Output the (x, y) coordinate of the center of the cell containing the given text.  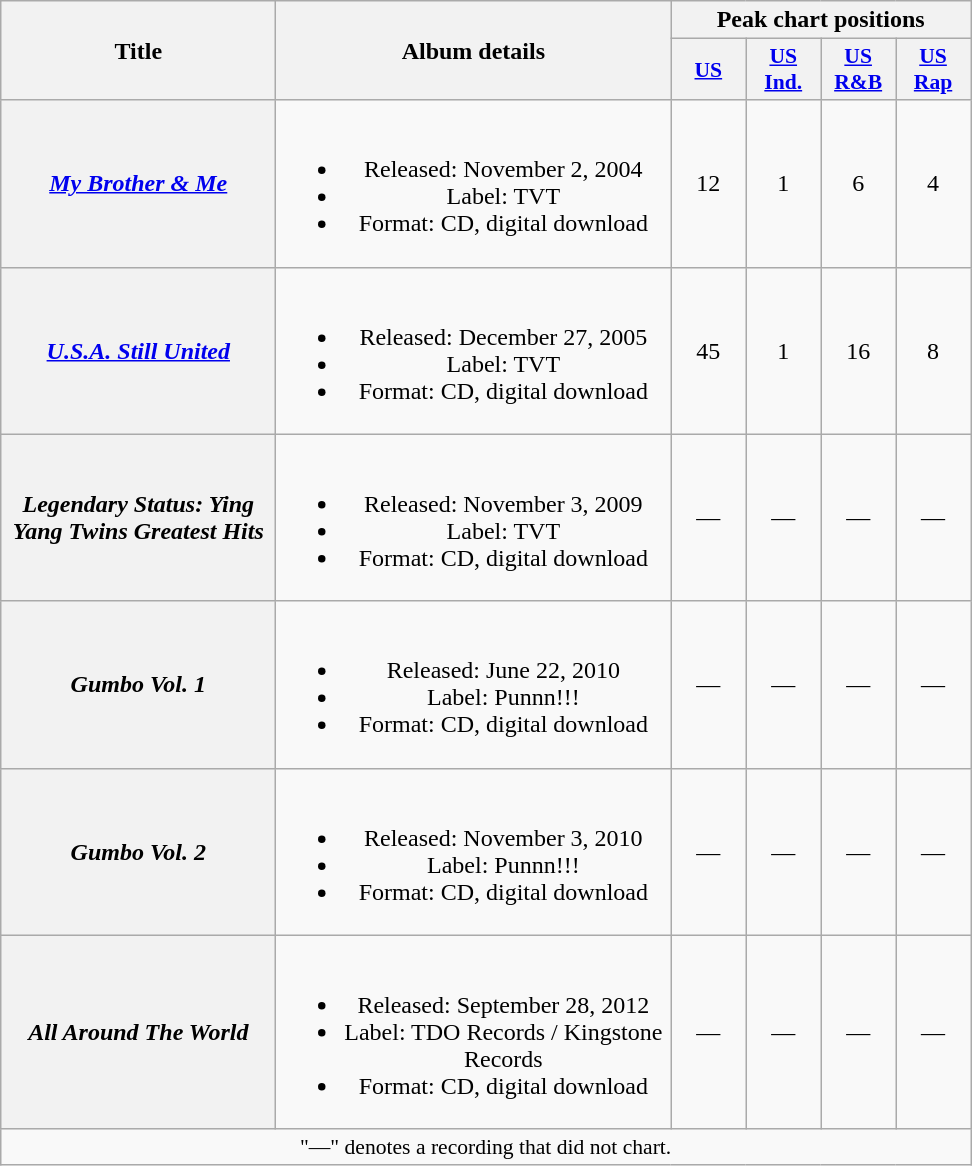
Gumbo Vol. 2 (138, 852)
8 (934, 350)
Released: June 22, 2010Label: Punnn!!!Format: CD, digital download (474, 684)
Album details (474, 50)
"—" denotes a recording that did not chart. (486, 1147)
45 (708, 350)
Legendary Status: Ying Yang Twins Greatest Hits (138, 518)
4 (934, 184)
6 (858, 184)
USR&B (858, 70)
Released: November 2, 2004Label: TVTFormat: CD, digital download (474, 184)
U.S.A. Still United (138, 350)
Title (138, 50)
Released: November 3, 2009Label: TVTFormat: CD, digital download (474, 518)
Released: December 27, 2005Label: TVTFormat: CD, digital download (474, 350)
My Brother & Me (138, 184)
Peak chart positions (821, 20)
All Around The World (138, 1032)
Released: November 3, 2010Label: Punnn!!!Format: CD, digital download (474, 852)
USInd. (784, 70)
Released: September 28, 2012Label: TDO Records / Kingstone RecordsFormat: CD, digital download (474, 1032)
16 (858, 350)
USRap (934, 70)
12 (708, 184)
US (708, 70)
Gumbo Vol. 1 (138, 684)
